Extract the (X, Y) coordinate from the center of the cell holding the provided text.  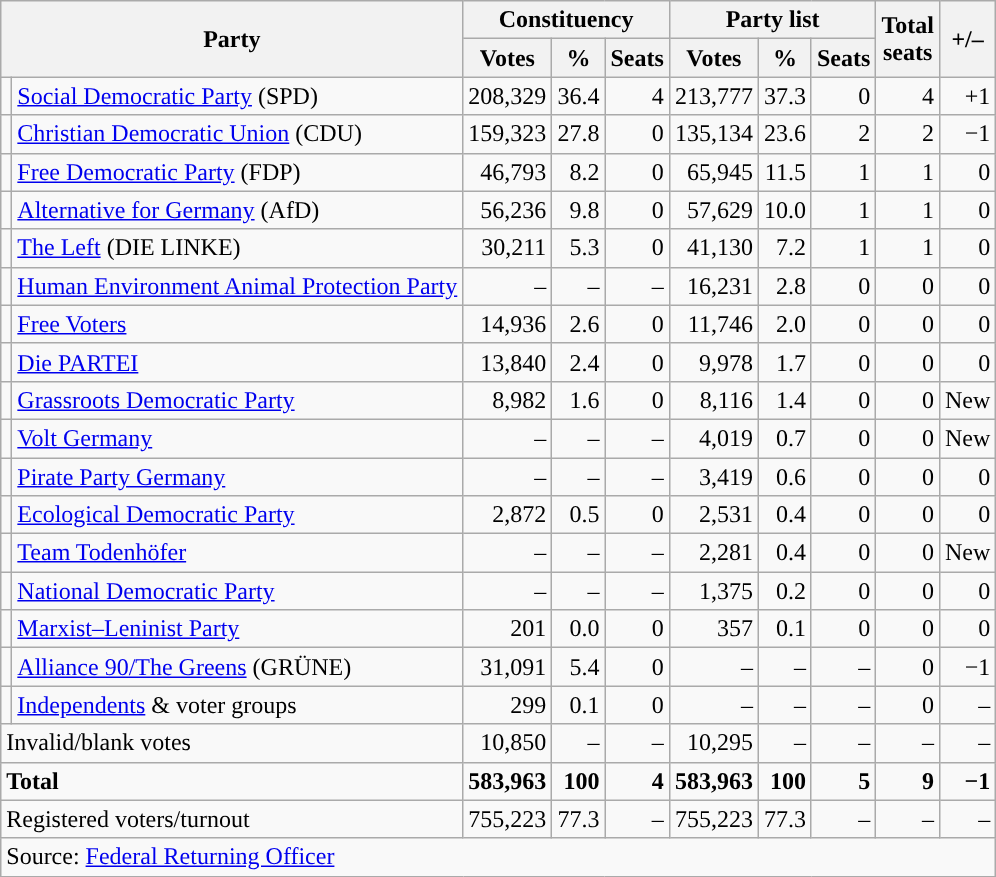
0.6 (784, 477)
Marxist–Leninist Party (238, 629)
Source: Federal Returning Officer (498, 857)
0.5 (578, 515)
2.6 (578, 324)
27.8 (578, 134)
37.3 (784, 96)
41,130 (714, 248)
1.4 (784, 400)
0.0 (578, 629)
Alternative for Germany (AfD) (238, 210)
23.6 (784, 134)
1.6 (578, 400)
36.4 (578, 96)
Human Environment Animal Protection Party (238, 286)
357 (714, 629)
159,323 (508, 134)
Free Voters (238, 324)
Social Democratic Party (SPD) (238, 96)
30,211 (508, 248)
7.2 (784, 248)
Pirate Party Germany (238, 477)
5.4 (578, 667)
11,746 (714, 324)
10,850 (508, 743)
Party list (772, 20)
8,116 (714, 400)
9,978 (714, 362)
14,936 (508, 324)
135,134 (714, 134)
9 (908, 781)
3,419 (714, 477)
Totalseats (908, 39)
9.8 (578, 210)
201 (508, 629)
1.7 (784, 362)
8.2 (578, 172)
208,329 (508, 96)
Total (232, 781)
2.4 (578, 362)
2,281 (714, 553)
65,945 (714, 172)
4,019 (714, 438)
2,531 (714, 515)
Alliance 90/The Greens (GRÜNE) (238, 667)
+/– (967, 39)
The Left (DIE LINKE) (238, 248)
16,231 (714, 286)
Invalid/blank votes (232, 743)
Free Democratic Party (FDP) (238, 172)
Party (232, 39)
10.0 (784, 210)
Grassroots Democratic Party (238, 400)
Team Todenhöfer (238, 553)
0.7 (784, 438)
56,236 (508, 210)
Independents & voter groups (238, 705)
11.5 (784, 172)
8,982 (508, 400)
1,375 (714, 591)
10,295 (714, 743)
National Democratic Party (238, 591)
2,872 (508, 515)
213,777 (714, 96)
57,629 (714, 210)
2.0 (784, 324)
5.3 (578, 248)
2.8 (784, 286)
5 (843, 781)
Registered voters/turnout (232, 819)
31,091 (508, 667)
13,840 (508, 362)
Constituency (566, 20)
46,793 (508, 172)
+1 (967, 96)
Christian Democratic Union (CDU) (238, 134)
Die PARTEI (238, 362)
299 (508, 705)
0.2 (784, 591)
Ecological Democratic Party (238, 515)
Volt Germany (238, 438)
